Identify which cell holds the provided text, then report its [X, Y] central coordinate. 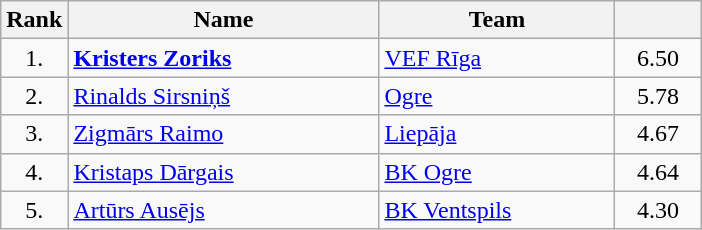
Liepāja [497, 134]
5.78 [658, 96]
Zigmārs Raimo [224, 134]
BK Ogre [497, 172]
VEF Rīga [497, 58]
Rinalds Sirsniņš [224, 96]
6.50 [658, 58]
Kristaps Dārgais [224, 172]
Name [224, 20]
3. [34, 134]
4.64 [658, 172]
2. [34, 96]
4.67 [658, 134]
Team [497, 20]
4. [34, 172]
Rank [34, 20]
5. [34, 210]
4.30 [658, 210]
Artūrs Ausējs [224, 210]
Ogre [497, 96]
1. [34, 58]
BK Ventspils [497, 210]
Kristers Zoriks [224, 58]
